Identify which cell holds the provided text, then report its (X, Y) central coordinate. 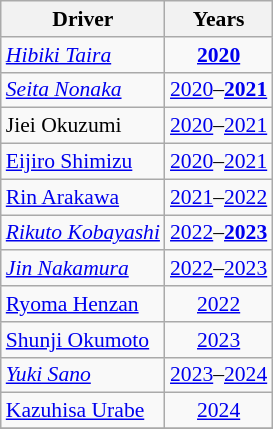
Rin Arakawa (83, 197)
2020 (218, 55)
Years (218, 19)
2023–2024 (218, 375)
Kazuhisa Urabe (83, 411)
Ryoma Henzan (83, 304)
Jin Nakamura (83, 269)
Shunji Okumoto (83, 340)
Yuki Sano (83, 375)
Jiei Okuzumi (83, 126)
Seita Nonaka (83, 90)
Hibiki Taira (83, 55)
2021–2022 (218, 197)
2022 (218, 304)
2023 (218, 340)
Eijiro Shimizu (83, 162)
Rikuto Kobayashi (83, 233)
Driver (83, 19)
2024 (218, 411)
